Extract the (X, Y) coordinate from the center of the cell holding the provided text.  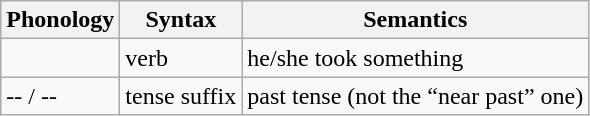
tense suffix (181, 96)
verb (181, 58)
-- / -- (60, 96)
past tense (not the “near past” one) (416, 96)
Semantics (416, 20)
Syntax (181, 20)
Phonology (60, 20)
he/she took something (416, 58)
